Locate the cell with the specified text and output its (x, y) center coordinate. 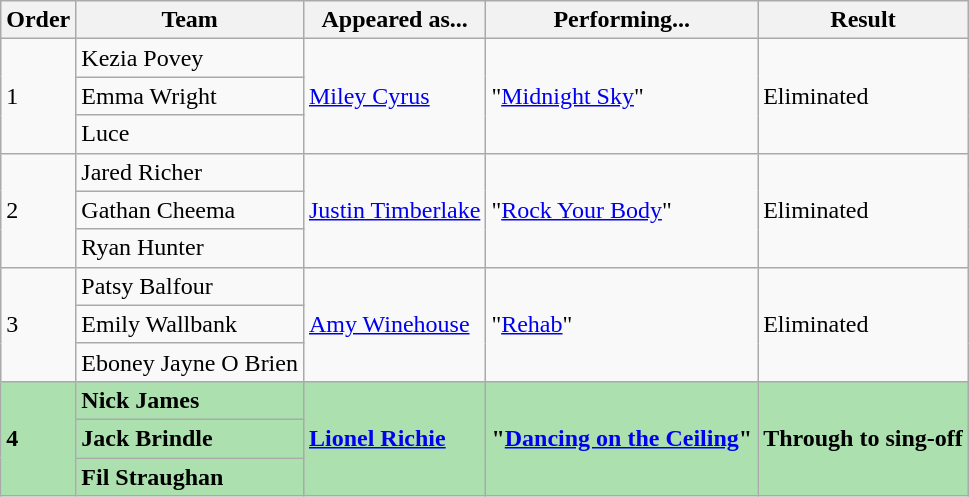
Emma Wright (190, 96)
Gathan Cheema (190, 210)
"Dancing on the Ceiling" (622, 438)
Appeared as... (394, 20)
Eboney Jayne O Brien (190, 362)
Performing... (622, 20)
"Rock Your Body" (622, 210)
1 (38, 96)
Patsy Balfour (190, 286)
Lionel Richie (394, 438)
Nick James (190, 400)
4 (38, 438)
Emily Wallbank (190, 324)
Justin Timberlake (394, 210)
Jared Richer (190, 172)
Order (38, 20)
Team (190, 20)
"Midnight Sky" (622, 96)
Ryan Hunter (190, 248)
Result (864, 20)
Jack Brindle (190, 438)
3 (38, 324)
Kezia Povey (190, 58)
Fil Straughan (190, 477)
Through to sing-off (864, 438)
Amy Winehouse (394, 324)
Miley Cyrus (394, 96)
2 (38, 210)
"Rehab" (622, 324)
Luce (190, 134)
